Locate the cell with the specified text and output its [x, y] center coordinate. 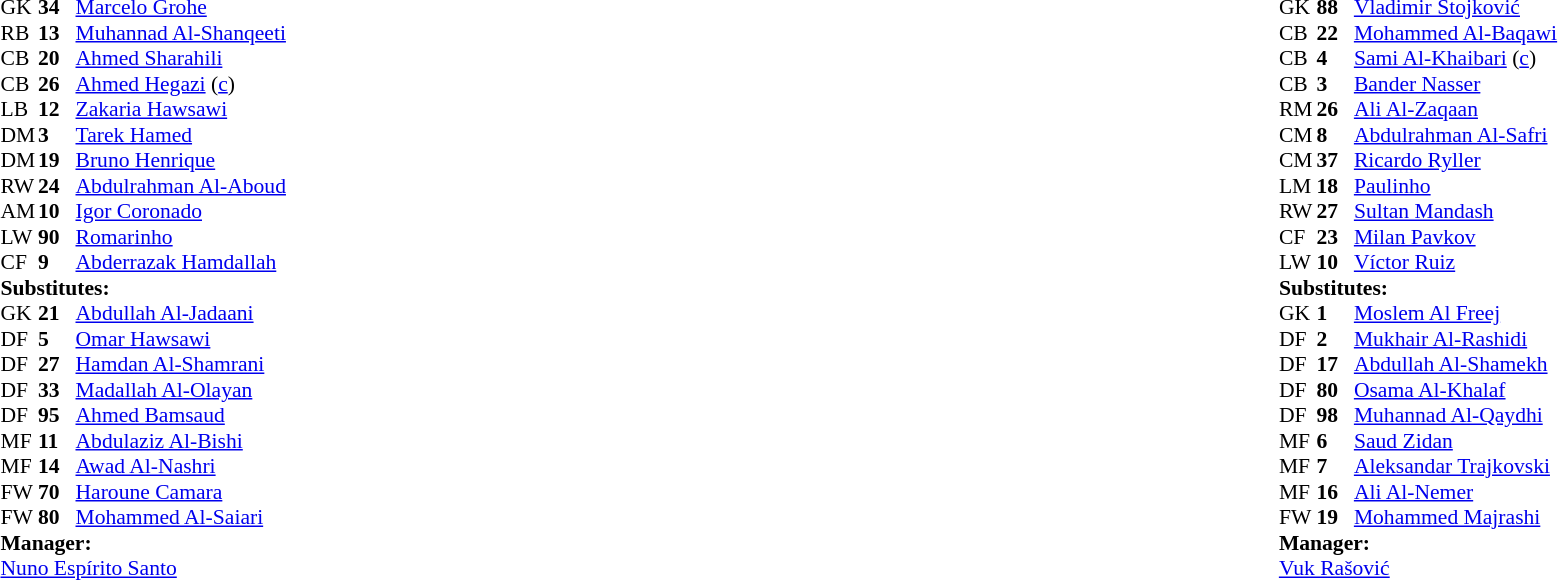
Muhannad Al-Shanqeeti [181, 33]
98 [1335, 415]
21 [57, 313]
6 [1335, 441]
Romarinho [181, 237]
Omar Hawsawi [181, 339]
70 [57, 492]
Abdullah Al-Shamekh [1456, 365]
33 [57, 390]
37 [1335, 161]
Zakaria Hawsawi [181, 109]
Víctor Ruiz [1456, 263]
1 [1335, 313]
16 [1335, 492]
Igor Coronado [181, 211]
Sami Al-Khaibari (c) [1456, 59]
20 [57, 59]
RM [1298, 109]
11 [57, 441]
Sultan Mandash [1456, 211]
Abderrazak Hamdallah [181, 263]
Milan Pavkov [1456, 237]
Haroune Camara [181, 492]
7 [1335, 467]
23 [1335, 237]
Muhannad Al-Qaydhi [1456, 415]
RB [19, 33]
LB [19, 109]
24 [57, 186]
8 [1335, 135]
17 [1335, 365]
95 [57, 415]
12 [57, 109]
Ricardo Ryller [1456, 161]
Ali Al-Zaqaan [1456, 109]
Abdulrahman Al-Safri [1456, 135]
Bruno Henrique [181, 161]
22 [1335, 33]
2 [1335, 339]
Madallah Al-Olayan [181, 390]
Mukhair Al-Rashidi [1456, 339]
Mohammed Majrashi [1456, 517]
Moslem Al Freej [1456, 313]
Hamdan Al-Shamrani [181, 365]
Bander Nasser [1456, 84]
4 [1335, 59]
Tarek Hamed [181, 135]
9 [57, 263]
Abdulrahman Al-Aboud [181, 186]
Awad Al-Nashri [181, 467]
Mohammed Al-Saiari [181, 517]
Mohammed Al-Baqawi [1456, 33]
Ali Al-Nemer [1456, 492]
Aleksandar Trajkovski [1456, 467]
90 [57, 237]
Ahmed Hegazi (c) [181, 84]
14 [57, 467]
Osama Al-Khalaf [1456, 390]
Ahmed Bamsaud [181, 415]
LM [1298, 186]
Ahmed Sharahili [181, 59]
Saud Zidan [1456, 441]
Paulinho [1456, 186]
18 [1335, 186]
Abdulaziz Al-Bishi [181, 441]
AM [19, 211]
5 [57, 339]
Abdullah Al-Jadaani [181, 313]
13 [57, 33]
